Scan for the cell matching the given text and deliver its (x, y) coordinate at center. 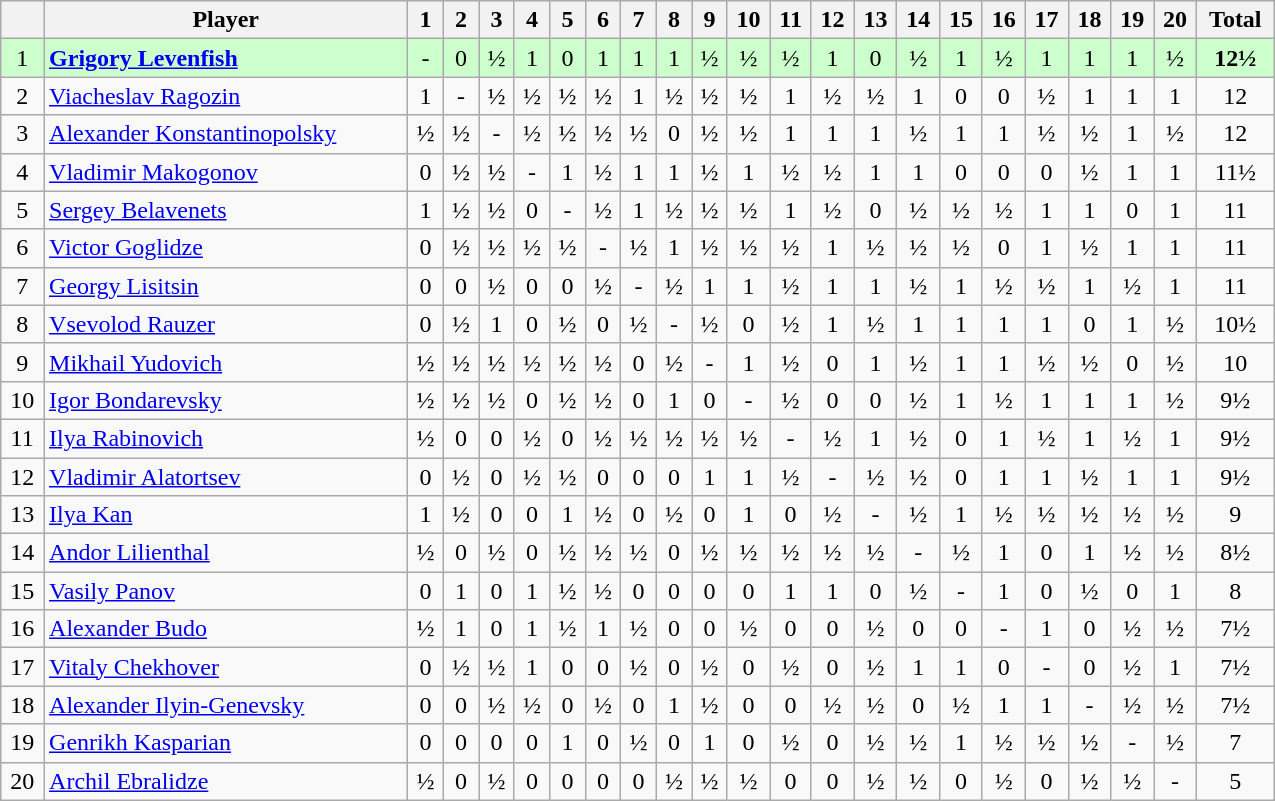
Andor Lilienthal (226, 553)
Grigory Levenfish (226, 58)
Vasily Panov (226, 591)
11½ (1235, 172)
Mikhail Yudovich (226, 362)
Georgy Lisitsin (226, 286)
Total (1235, 20)
Archil Ebralidze (226, 781)
Ilya Rabinovich (226, 438)
Igor Bondarevsky (226, 400)
Viacheslav Ragozin (226, 96)
Sergey Belavenets (226, 210)
Alexander Ilyin-Genevsky (226, 705)
Victor Goglidze (226, 248)
Alexander Budo (226, 629)
Vsevolod Rauzer (226, 324)
Alexander Konstantinopolsky (226, 134)
10½ (1235, 324)
Genrikh Kasparian (226, 743)
Vitaly Chekhover (226, 667)
Ilya Kan (226, 515)
12½ (1235, 58)
Vladimir Alatortsev (226, 477)
8½ (1235, 553)
Vladimir Makogonov (226, 172)
Player (226, 20)
